Determine the (X, Y) coordinate at the center of the cell enclosing the given text.  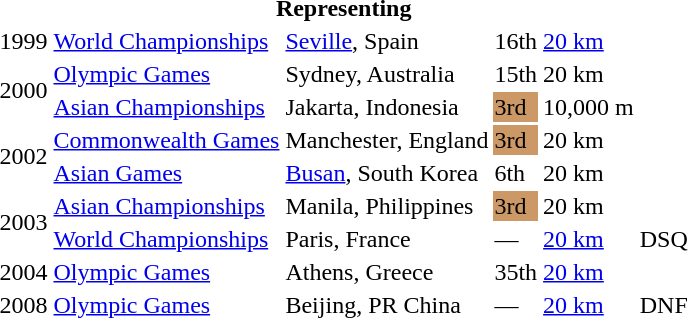
Asian Games (166, 173)
Manila, Philippines (387, 206)
Paris, France (387, 239)
Manchester, England (387, 140)
Busan, South Korea (387, 173)
16th (516, 41)
Sydney, Australia (387, 74)
15th (516, 74)
Commonwealth Games (166, 140)
10,000 m (589, 107)
Seville, Spain (387, 41)
6th (516, 173)
35th (516, 272)
Jakarta, Indonesia (387, 107)
Athens, Greece (387, 272)
— (516, 239)
